Provide the [X, Y] coordinate of the cell's center where the given text is located.  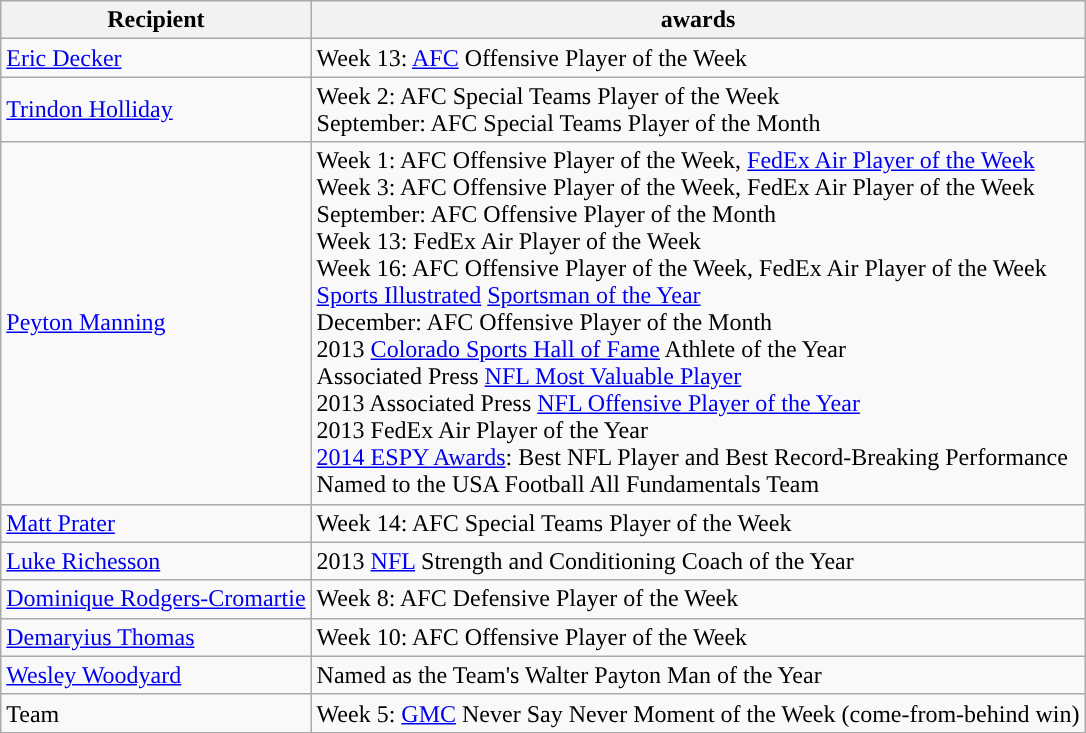
Recipient [156, 20]
Week 5: GMC Never Say Never Moment of the Week (come-from-behind win) [698, 713]
Team [156, 713]
Named as the Team's Walter Payton Man of the Year [698, 675]
Matt Prater [156, 523]
Demaryius Thomas [156, 637]
Eric Decker [156, 58]
Dominique Rodgers-Cromartie [156, 599]
Week 2: AFC Special Teams Player of the WeekSeptember: AFC Special Teams Player of the Month [698, 110]
Week 8: AFC Defensive Player of the Week [698, 599]
Trindon Holliday [156, 110]
Week 13: AFC Offensive Player of the Week [698, 58]
Luke Richesson [156, 561]
2013 NFL Strength and Conditioning Coach of the Year [698, 561]
Peyton Manning [156, 323]
Wesley Woodyard [156, 675]
awards [698, 20]
Week 14: AFC Special Teams Player of the Week [698, 523]
Week 10: AFC Offensive Player of the Week [698, 637]
